Identify which cell holds the provided text, then report its [X, Y] central coordinate. 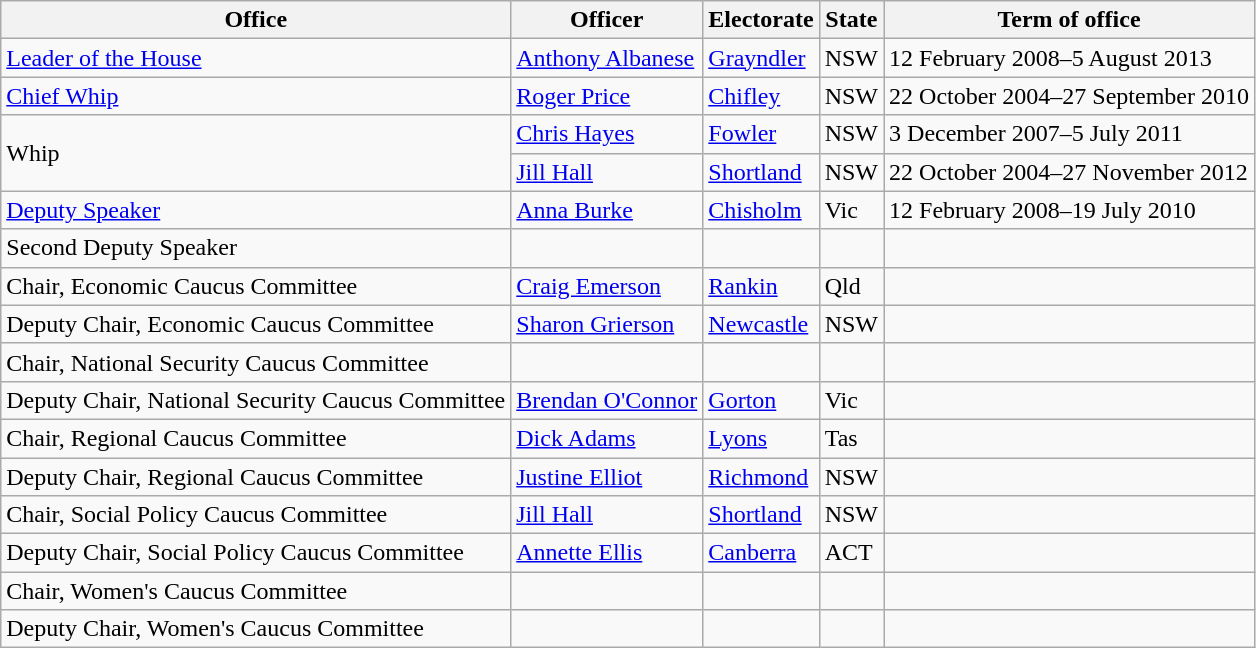
Whip [256, 153]
22 October 2004–27 September 2010 [1070, 96]
Gorton [761, 400]
Justine Elliot [607, 477]
Chair, Women's Caucus Committee [256, 591]
Canberra [761, 553]
Grayndler [761, 58]
Anna Burke [607, 210]
Anthony Albanese [607, 58]
Term of office [1070, 20]
Rankin [761, 286]
Sharon Grierson [607, 324]
22 October 2004–27 November 2012 [1070, 172]
Electorate [761, 20]
Craig Emerson [607, 286]
Brendan O'Connor [607, 400]
Newcastle [761, 324]
Deputy Chair, Economic Caucus Committee [256, 324]
Office [256, 20]
Chief Whip [256, 96]
Fowler [761, 134]
Chair, Economic Caucus Committee [256, 286]
Chifley [761, 96]
Leader of the House [256, 58]
Second Deputy Speaker [256, 248]
12 February 2008–5 August 2013 [1070, 58]
Tas [851, 438]
Dick Adams [607, 438]
Chair, Social Policy Caucus Committee [256, 515]
Richmond [761, 477]
Chair, National Security Caucus Committee [256, 362]
Deputy Chair, Social Policy Caucus Committee [256, 553]
Annette Ellis [607, 553]
Deputy Speaker [256, 210]
Lyons [761, 438]
12 February 2008–19 July 2010 [1070, 210]
Chair, Regional Caucus Committee [256, 438]
Roger Price [607, 96]
Officer [607, 20]
State [851, 20]
Chris Hayes [607, 134]
Deputy Chair, National Security Caucus Committee [256, 400]
ACT [851, 553]
Deputy Chair, Regional Caucus Committee [256, 477]
3 December 2007–5 July 2011 [1070, 134]
Qld [851, 286]
Deputy Chair, Women's Caucus Committee [256, 629]
Chisholm [761, 210]
